Provide the (X, Y) coordinate of the cell's center where the given text is located.  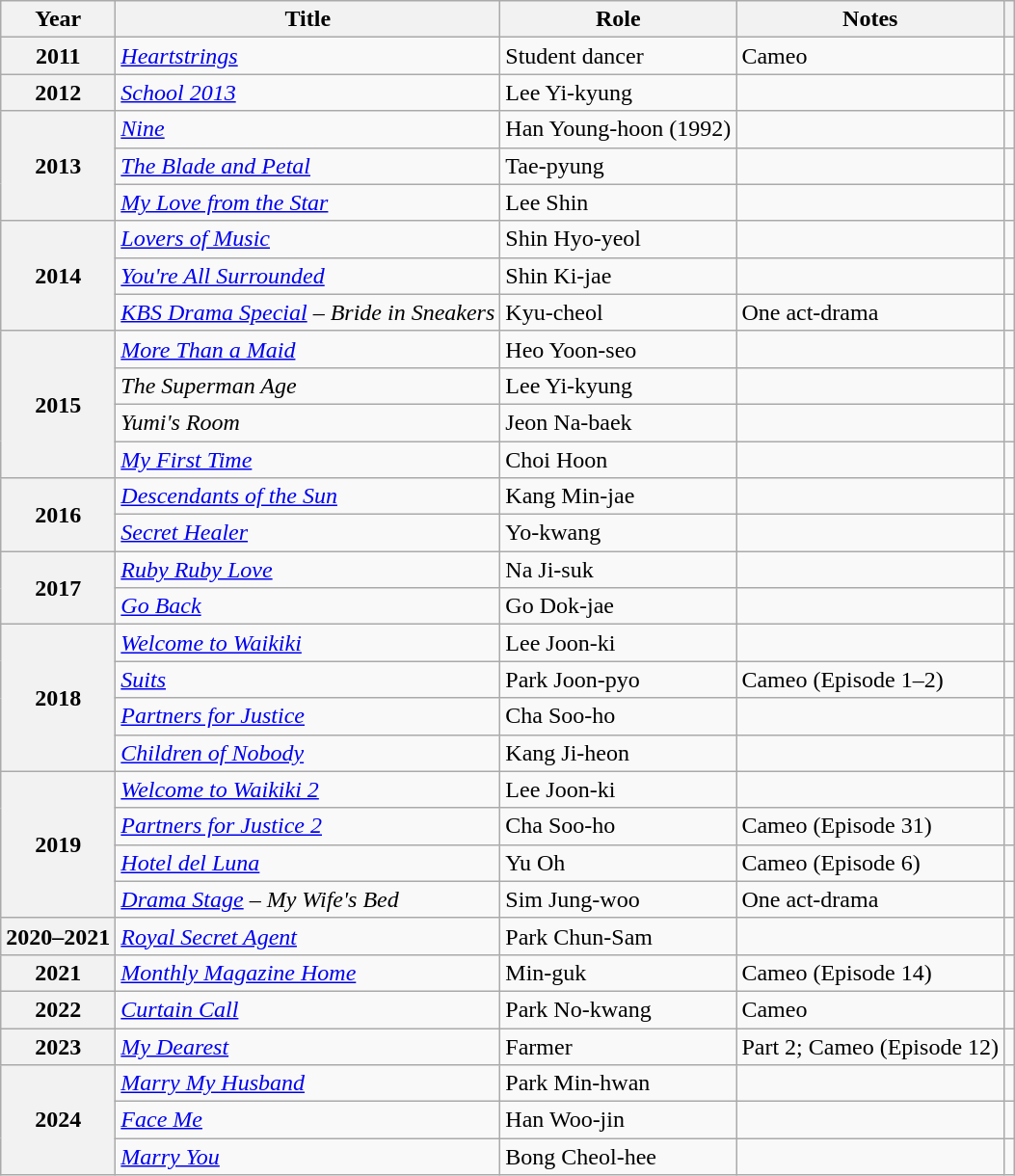
2019 (58, 844)
Go Back (308, 606)
Lovers of Music (308, 239)
My Love from the Star (308, 202)
Secret Healer (308, 533)
Hotel del Luna (308, 863)
Title (308, 19)
Student dancer (619, 56)
2015 (58, 404)
2023 (58, 1046)
Welcome to Waikiki (308, 643)
2017 (58, 588)
Farmer (619, 1046)
Kang Min-jae (619, 496)
Curtain Call (308, 1009)
Tae-pyung (619, 166)
My First Time (308, 460)
Cameo (Episode 1–2) (870, 680)
Cameo (Episode 6) (870, 863)
Royal Secret Agent (308, 936)
Park Joon-pyo (619, 680)
Marry My Husband (308, 1083)
Han Young-hoon (1992) (619, 129)
Park No-kwang (619, 1009)
Children of Nobody (308, 753)
Ruby Ruby Love (308, 570)
2011 (58, 56)
You're All Surrounded (308, 276)
Yu Oh (619, 863)
Han Woo-jin (619, 1120)
Shin Hyo-yeol (619, 239)
Park Chun-Sam (619, 936)
2014 (58, 276)
2016 (58, 515)
Nine (308, 129)
Marry You (308, 1157)
School 2013 (308, 93)
Year (58, 19)
Yumi's Room (308, 422)
Yo-kwang (619, 533)
Face Me (308, 1120)
Cameo (Episode 14) (870, 973)
Partners for Justice 2 (308, 826)
The Superman Age (308, 386)
2021 (58, 973)
Shin Ki-jae (619, 276)
Kyu-cheol (619, 312)
2020–2021 (58, 936)
Kang Ji-heon (619, 753)
Cameo (Episode 31) (870, 826)
The Blade and Petal (308, 166)
Drama Stage – My Wife's Bed (308, 899)
Partners for Justice (308, 716)
Monthly Magazine Home (308, 973)
Notes (870, 19)
Suits (308, 680)
2022 (58, 1009)
Bong Cheol-hee (619, 1157)
More Than a Maid (308, 349)
Descendants of the Sun (308, 496)
My Dearest (308, 1046)
KBS Drama Special – Bride in Sneakers (308, 312)
Choi Hoon (619, 460)
Heo Yoon-seo (619, 349)
Heartstrings (308, 56)
Lee Shin (619, 202)
Role (619, 19)
2024 (58, 1120)
Welcome to Waikiki 2 (308, 789)
Park Min-hwan (619, 1083)
2012 (58, 93)
2018 (58, 698)
2013 (58, 166)
Na Ji-suk (619, 570)
Part 2; Cameo (Episode 12) (870, 1046)
Sim Jung-woo (619, 899)
Min-guk (619, 973)
Jeon Na-baek (619, 422)
Go Dok-jae (619, 606)
